Return (x, y) of the center of cell containing provided text 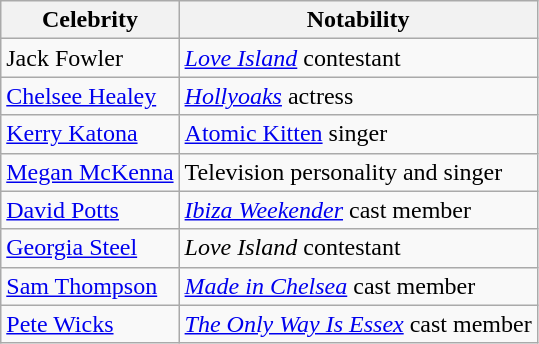
David Potts (90, 210)
Celebrity (90, 20)
Kerry Katona (90, 134)
The Only Way Is Essex cast member (358, 324)
Chelsee Healey (90, 96)
Jack Fowler (90, 58)
Notability (358, 20)
Atomic Kitten singer (358, 134)
Sam Thompson (90, 286)
Hollyoaks actress (358, 96)
Television personality and singer (358, 172)
Georgia Steel (90, 248)
Pete Wicks (90, 324)
Made in Chelsea cast member (358, 286)
Ibiza Weekender cast member (358, 210)
Megan McKenna (90, 172)
